Output the (x, y) coordinate of the center of the cell containing the given text.  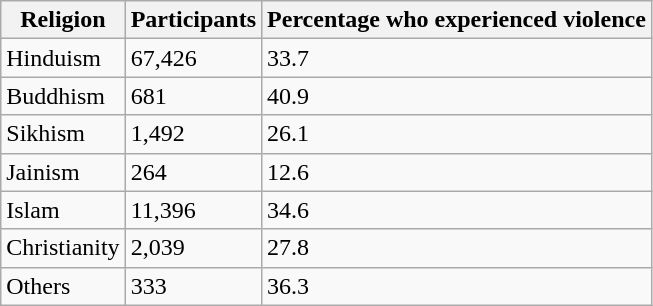
264 (193, 172)
Hinduism (63, 58)
27.8 (457, 248)
Others (63, 286)
Percentage who experienced violence (457, 20)
33.7 (457, 58)
40.9 (457, 96)
11,396 (193, 210)
681 (193, 96)
Religion (63, 20)
36.3 (457, 286)
333 (193, 286)
Participants (193, 20)
1,492 (193, 134)
26.1 (457, 134)
2,039 (193, 248)
67,426 (193, 58)
Sikhism (63, 134)
Islam (63, 210)
Christianity (63, 248)
34.6 (457, 210)
12.6 (457, 172)
Buddhism (63, 96)
Jainism (63, 172)
